Return the [X, Y] coordinate for the center point of the cell that contains the specified text.  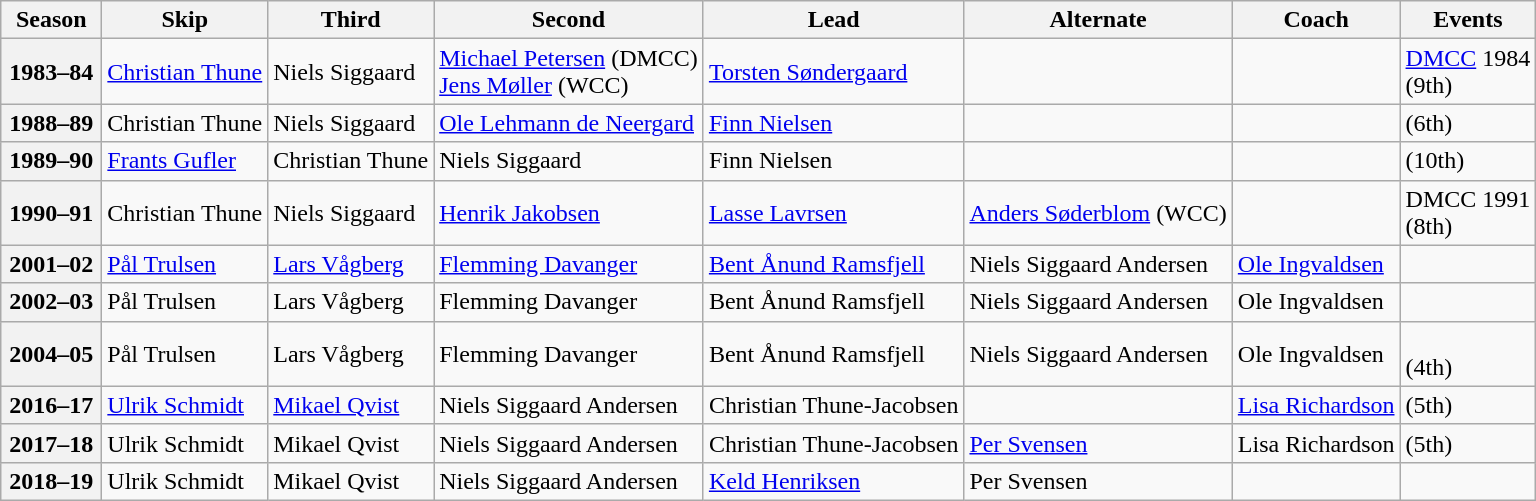
Events [1468, 20]
Second [569, 20]
DMCC 1984 (9th) [1468, 72]
1989–90 [52, 161]
Torsten Søndergaard [834, 72]
2001–02 [52, 264]
2017–18 [52, 443]
Coach [1316, 20]
Henrik Jakobsen [569, 212]
Alternate [1098, 20]
DMCC 1991 (8th) [1468, 212]
2004–05 [52, 354]
Frants Gufler [185, 161]
2002–03 [52, 302]
Anders Søderblom (WCC) [1098, 212]
Season [52, 20]
(10th) [1468, 161]
Keld Henriksen [834, 481]
1988–89 [52, 123]
Lead [834, 20]
2016–17 [52, 405]
1983–84 [52, 72]
Skip [185, 20]
Michael Petersen (DMCC)Jens Møller (WCC) [569, 72]
(4th) [1468, 354]
2018–19 [52, 481]
Ole Lehmann de Neergard [569, 123]
Third [351, 20]
Lasse Lavrsen [834, 212]
(6th) [1468, 123]
1990–91 [52, 212]
